Capture the cell that displays the provided text and extract its (X, Y) central coordinate. 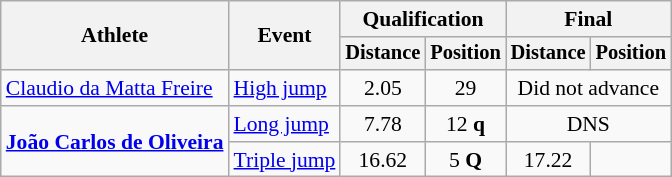
29 (465, 88)
Claudio da Matta Freire (115, 88)
João Carlos de Oliveira (115, 142)
12 q (465, 124)
Qualification (422, 19)
Event (285, 36)
DNS (588, 124)
Long jump (285, 124)
2.05 (382, 88)
Athlete (115, 36)
7.78 (382, 124)
Final (588, 19)
Did not advance (588, 88)
High jump (285, 88)
